Find where the given text appears and provide that cell's center as [x, y] coordinate. 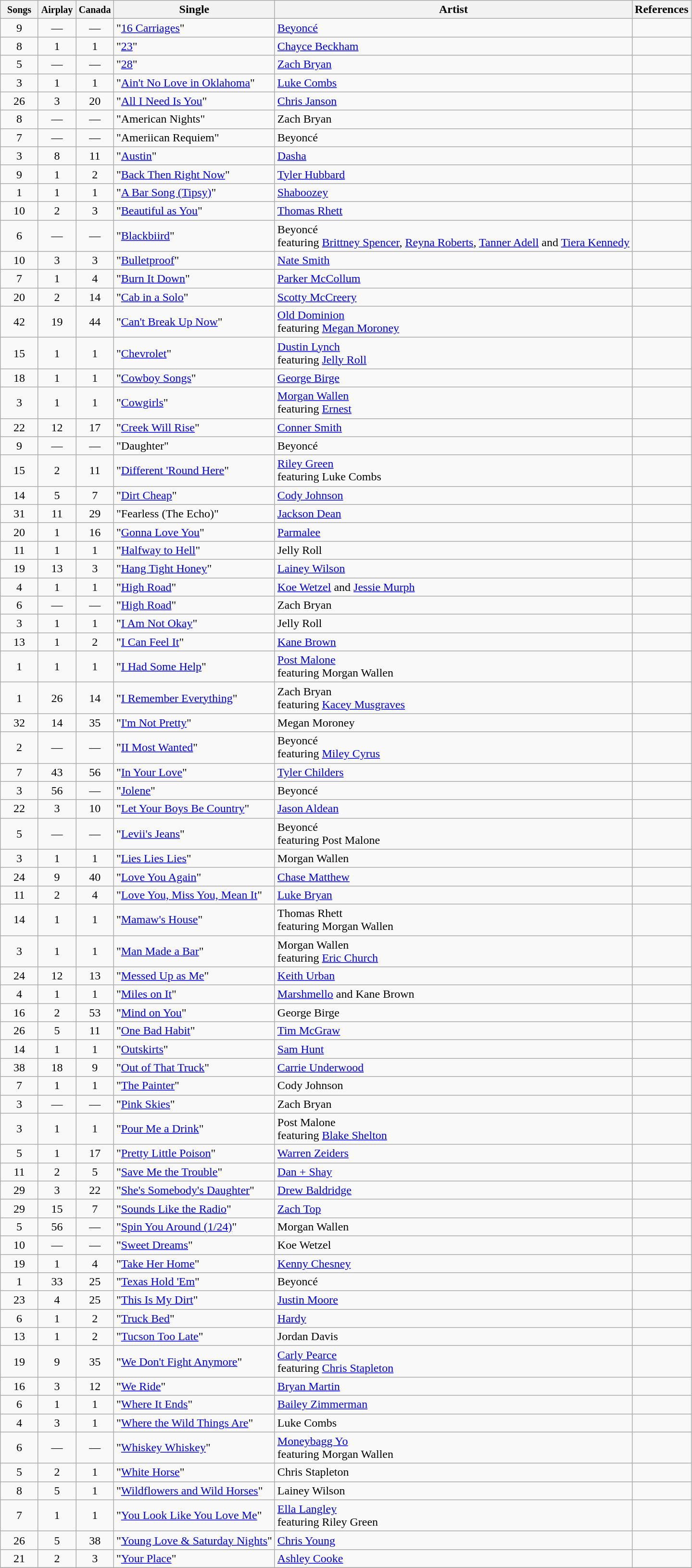
Drew Baldridge [453, 1190]
42 [19, 322]
40 [95, 877]
"Miles on It" [194, 994]
Chase Matthew [453, 877]
"Jolene" [194, 790]
"In Your Love" [194, 772]
Megan Moroney [453, 723]
Chris Stapleton [453, 1472]
"Mamaw's House" [194, 919]
Old Dominion featuring Megan Moroney [453, 322]
Ella Langley featuring Riley Green [453, 1516]
43 [57, 772]
53 [95, 1013]
Morgan Wallen featuring Ernest [453, 403]
"Ameriican Requiem" [194, 138]
Tim McGraw [453, 1031]
"Where the Wild Things Are" [194, 1423]
"Dirt Cheap" [194, 495]
"Beautiful as You" [194, 211]
Moneybagg Yo featuring Morgan Wallen [453, 1447]
"Where It Ends" [194, 1405]
"Take Her Home" [194, 1263]
Morgan Wallen featuring Eric Church [453, 951]
Nate Smith [453, 261]
"Pretty Little Poison" [194, 1154]
"Truck Bed" [194, 1318]
"Mind on You" [194, 1013]
Thomas Rhett [453, 211]
Parmalee [453, 532]
Tyler Hubbard [453, 174]
"The Painter" [194, 1086]
"23" [194, 46]
Bailey Zimmerman [453, 1405]
"Sounds Like the Radio" [194, 1208]
44 [95, 322]
Luke Bryan [453, 895]
"Creek Will Rise" [194, 427]
Bryan Martin [453, 1386]
"We Ride" [194, 1386]
"Chevrolet" [194, 353]
Carrie Underwood [453, 1067]
Shaboozey [453, 192]
Riley Green featuring Luke Combs [453, 470]
Zach Top [453, 1208]
Marshmello and Kane Brown [453, 994]
33 [57, 1282]
"Pour Me a Drink" [194, 1129]
Sam Hunt [453, 1049]
Conner Smith [453, 427]
Artist [453, 10]
"Different 'Round Here" [194, 470]
"Lies Lies Lies" [194, 858]
"Cowgirls" [194, 403]
Ashley Cooke [453, 1558]
Chayce Beckham [453, 46]
"Blackbiird" [194, 236]
Justin Moore [453, 1300]
"She's Somebody's Daughter" [194, 1190]
"Love You, Miss You, Mean It" [194, 895]
Dustin Lynch featuring Jelly Roll [453, 353]
Dan + Shay [453, 1172]
Koe Wetzel and Jessie Murph [453, 587]
"Cowboy Songs" [194, 378]
"I Am Not Okay" [194, 624]
"Pink Skies" [194, 1104]
"28" [194, 64]
"I Remember Everything" [194, 698]
Beyoncé featuring Miley Cyrus [453, 747]
"II Most Wanted" [194, 747]
Canada [95, 10]
31 [19, 514]
Kenny Chesney [453, 1263]
"Outskirts" [194, 1049]
Single [194, 10]
"All I Need Is You" [194, 101]
"Halfway to Hell" [194, 550]
Airplay [57, 10]
Jason Aldean [453, 809]
"You Look Like You Love Me" [194, 1516]
Keith Urban [453, 976]
"One Bad Habit" [194, 1031]
"Out of That Truck" [194, 1067]
"Back Then Right Now" [194, 174]
"Tucson Too Late" [194, 1337]
Scotty McCreery [453, 297]
"Bulletproof" [194, 261]
"Fearless (The Echo)" [194, 514]
32 [19, 723]
Chris Janson [453, 101]
"American Nights" [194, 119]
Koe Wetzel [453, 1245]
Tyler Childers [453, 772]
"Hang Tight Honey" [194, 568]
"Love You Again" [194, 877]
Zach Bryan featuring Kacey Musgraves [453, 698]
"Austin" [194, 156]
23 [19, 1300]
Hardy [453, 1318]
Parker McCollum [453, 279]
"Can't Break Up Now" [194, 322]
"Your Place" [194, 1558]
Kane Brown [453, 642]
"I Can Feel It" [194, 642]
"Cab in a Solo" [194, 297]
21 [19, 1558]
Post Malone featuring Morgan Wallen [453, 666]
"Messed Up as Me" [194, 976]
"Save Me the Trouble" [194, 1172]
Jordan Davis [453, 1337]
"16 Carriages" [194, 28]
Beyoncé featuring Post Malone [453, 834]
Chris Young [453, 1540]
"I'm Not Pretty" [194, 723]
"Levii's Jeans" [194, 834]
"We Don't Fight Anymore" [194, 1362]
"Wildflowers and Wild Horses" [194, 1491]
"Spin You Around (1/24)" [194, 1227]
Warren Zeiders [453, 1154]
Post Malone featuring Blake Shelton [453, 1129]
"I Had Some Help" [194, 666]
Jackson Dean [453, 514]
Carly Pearce featuring Chris Stapleton [453, 1362]
"Burn It Down" [194, 279]
"Young Love & Saturday Nights" [194, 1540]
"White Horse" [194, 1472]
References [662, 10]
"A Bar Song (Tipsy)" [194, 192]
Beyoncé featuring Brittney Spencer, Reyna Roberts, Tanner Adell and Tiera Kennedy [453, 236]
"Sweet Dreams" [194, 1245]
"Let Your Boys Be Country" [194, 809]
"Ain't No Love in Oklahoma" [194, 83]
Dasha [453, 156]
"Texas Hold 'Em" [194, 1282]
Thomas Rhett featuring Morgan Wallen [453, 919]
"Gonna Love You" [194, 532]
"Man Made a Bar" [194, 951]
"This Is My Dirt" [194, 1300]
"Daughter" [194, 446]
Songs [19, 10]
"Whiskey Whiskey" [194, 1447]
